Output the [x, y] coordinate of the center of the cell containing the given text.  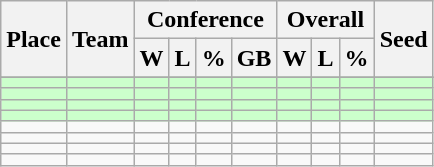
Team [100, 39]
GB [254, 58]
Overall [326, 20]
Place [34, 39]
Seed [404, 39]
Conference [206, 20]
